Detect which cell encompasses the target text, then output its [x, y] center coordinate. 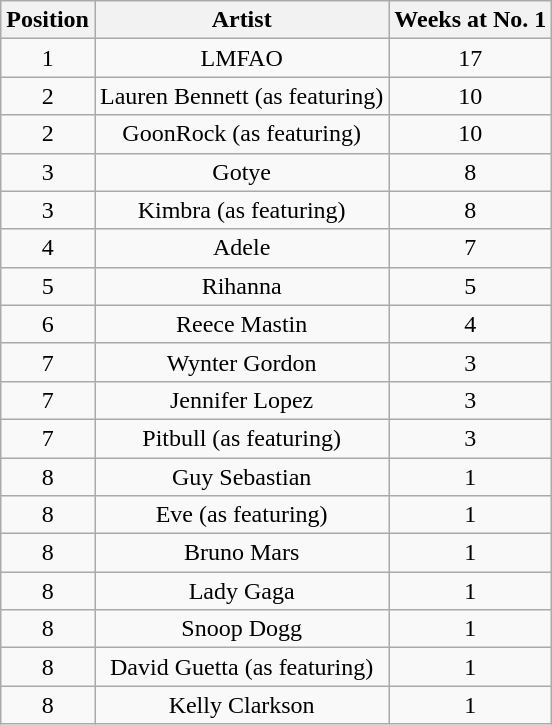
6 [48, 324]
David Guetta (as featuring) [241, 667]
Kimbra (as featuring) [241, 210]
Lauren Bennett (as featuring) [241, 96]
Guy Sebastian [241, 477]
Snoop Dogg [241, 629]
Jennifer Lopez [241, 400]
17 [470, 58]
Kelly Clarkson [241, 705]
GoonRock (as featuring) [241, 134]
LMFAO [241, 58]
Pitbull (as featuring) [241, 438]
Wynter Gordon [241, 362]
Eve (as featuring) [241, 515]
Weeks at No. 1 [470, 20]
Position [48, 20]
Artist [241, 20]
Adele [241, 248]
Lady Gaga [241, 591]
Reece Mastin [241, 324]
Gotye [241, 172]
Bruno Mars [241, 553]
Rihanna [241, 286]
